Extract the [X, Y] coordinate from the center of the cell holding the provided text.  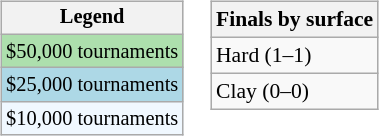
$10,000 tournaments [92, 119]
$25,000 tournaments [92, 85]
Finals by surface [294, 20]
Clay (0–0) [294, 91]
Legend [92, 18]
$50,000 tournaments [92, 51]
Hard (1–1) [294, 55]
